Identify which cell holds the provided text, then report its (X, Y) central coordinate. 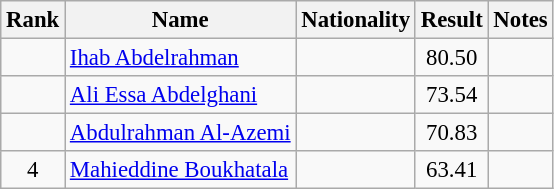
Notes (520, 20)
Rank (33, 20)
70.83 (452, 133)
Ali Essa Abdelghani (180, 95)
Nationality (356, 20)
4 (33, 170)
Ihab Abdelrahman (180, 58)
63.41 (452, 170)
Result (452, 20)
73.54 (452, 95)
80.50 (452, 58)
Mahieddine Boukhatala (180, 170)
Abdulrahman Al-Azemi (180, 133)
Name (180, 20)
